Output the [X, Y] coordinate of the center of the cell containing the given text.  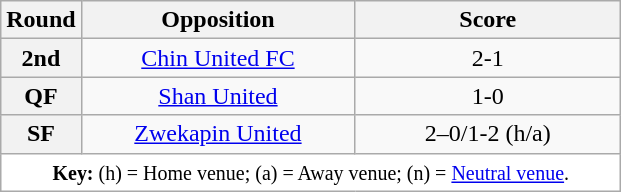
Shan United [218, 96]
2-1 [488, 58]
SF [41, 134]
Zwekapin United [218, 134]
2nd [41, 58]
QF [41, 96]
1-0 [488, 96]
Score [488, 20]
Round [41, 20]
2–0/1-2 (h/a) [488, 134]
Chin United FC [218, 58]
Key: (h) = Home venue; (a) = Away venue; (n) = Neutral venue. [311, 172]
Opposition [218, 20]
